Pinpoint the cell where the given text exists, returning its (x, y) midpoint coordinate. 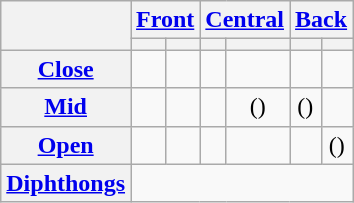
Open (66, 145)
Front (166, 20)
Back (322, 20)
Mid (66, 107)
Close (66, 69)
Diphthongs (66, 183)
Central (245, 20)
